Return [X, Y] of the center of cell containing provided text 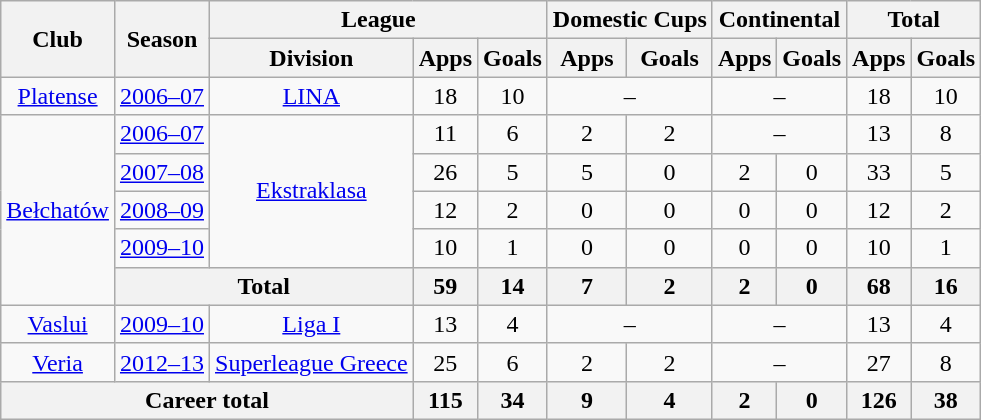
33 [879, 172]
Veria [58, 362]
Career total [207, 400]
16 [946, 286]
League [379, 20]
Division [312, 58]
Liga I [312, 324]
126 [879, 400]
2008–09 [162, 210]
2007–08 [162, 172]
Bełchatów [58, 210]
9 [586, 400]
Superleague Greece [312, 362]
Domestic Cups [630, 20]
25 [445, 362]
2012–13 [162, 362]
68 [879, 286]
Ekstraklasa [312, 191]
Season [162, 39]
14 [513, 286]
Club [58, 39]
Vaslui [58, 324]
59 [445, 286]
11 [445, 134]
7 [586, 286]
38 [946, 400]
LINA [312, 96]
27 [879, 362]
Continental [779, 20]
115 [445, 400]
34 [513, 400]
Platense [58, 96]
26 [445, 172]
